Find where the given text appears and provide that cell's center as [X, Y] coordinate. 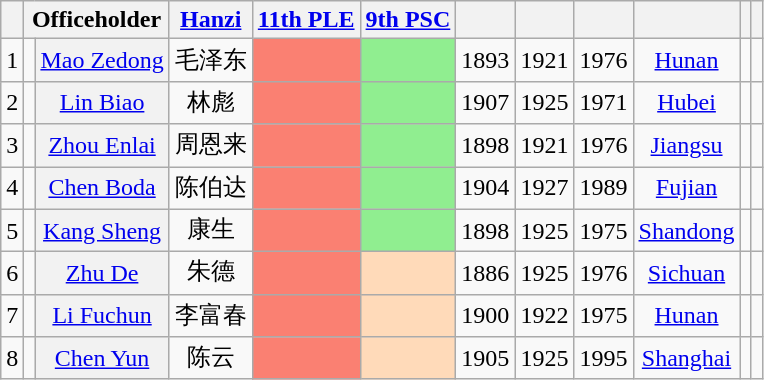
Chen Boda [102, 188]
11th PLE [306, 20]
1989 [604, 188]
9th PSC [408, 20]
8 [12, 358]
Lin Biao [102, 102]
4 [12, 188]
Shanghai [686, 358]
Fujian [686, 188]
林彪 [210, 102]
Sichuan [686, 274]
1900 [486, 316]
2 [12, 102]
Hanzi [210, 20]
Zhu De [102, 274]
1971 [604, 102]
Chen Yun [102, 358]
1886 [486, 274]
1904 [486, 188]
Li Fuchun [102, 316]
康生 [210, 230]
1995 [604, 358]
Officeholder [96, 20]
1922 [544, 316]
朱德 [210, 274]
陈云 [210, 358]
毛泽东 [210, 60]
Hubei [686, 102]
周恩来 [210, 146]
李富春 [210, 316]
陈伯达 [210, 188]
Jiangsu [686, 146]
1927 [544, 188]
1893 [486, 60]
1 [12, 60]
3 [12, 146]
1907 [486, 102]
6 [12, 274]
Zhou Enlai [102, 146]
Shandong [686, 230]
7 [12, 316]
Mao Zedong [102, 60]
1905 [486, 358]
Kang Sheng [102, 230]
5 [12, 230]
